Detect which cell encompasses the target text, then output its [X, Y] center coordinate. 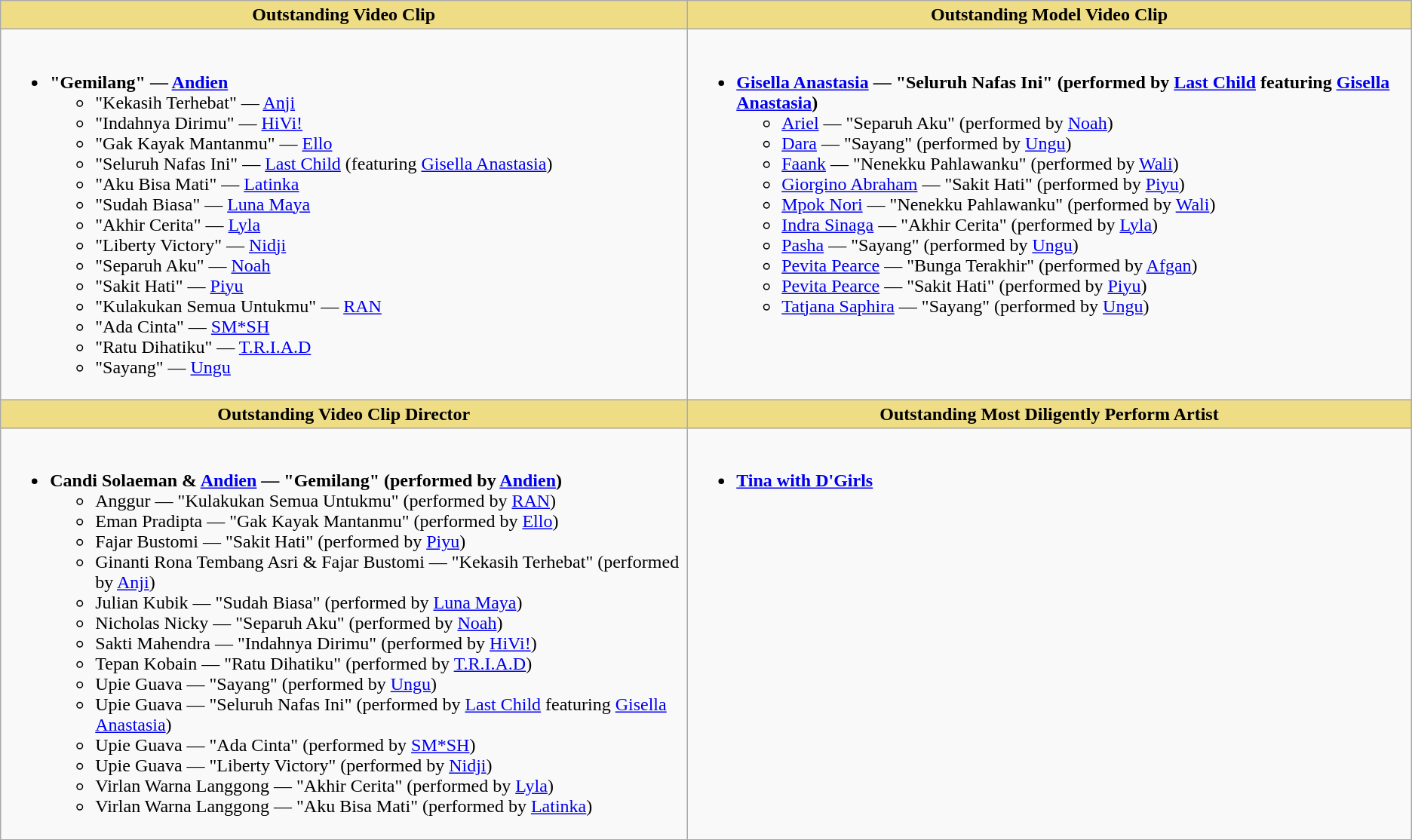
Outstanding Most Diligently Perform Artist [1050, 414]
Outstanding Video Clip Director [344, 414]
Tina with D'Girls [1050, 633]
Outstanding Model Video Clip [1050, 15]
Outstanding Video Clip [344, 15]
